Scan for the cell matching the given text and deliver its [X, Y] coordinate at center. 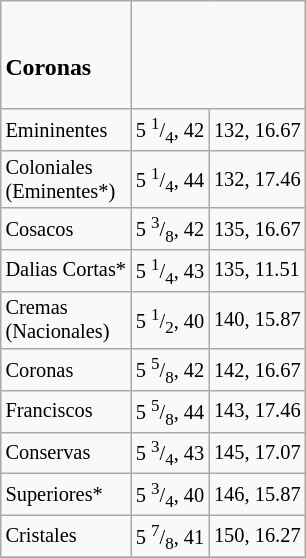
143, 17.46 [257, 411]
142, 16.67 [257, 370]
Conservas [66, 453]
5 3/4, 43 [170, 453]
5 1/4, 42 [170, 130]
5 1/4, 43 [170, 270]
Coloniales(Eminentes*) [66, 179]
Franciscos [66, 411]
5 1/2, 40 [170, 320]
Cosacos [66, 229]
135, 11.51 [257, 270]
5 3/4, 40 [170, 494]
5 1/4, 44 [170, 179]
Cristales [66, 536]
150, 16.27 [257, 536]
132, 16.67 [257, 130]
5 3/8, 42 [170, 229]
145, 17.07 [257, 453]
Emininentes [66, 130]
140, 15.87 [257, 320]
Superiores* [66, 494]
135, 16.67 [257, 229]
5 5/8, 42 [170, 370]
Dalias Cortas* [66, 270]
Cremas(Nacionales) [66, 320]
5 7/8, 41 [170, 536]
132, 17.46 [257, 179]
146, 15.87 [257, 494]
5 5/8, 44 [170, 411]
